Detect which cell encompasses the target text, then output its (X, Y) center coordinate. 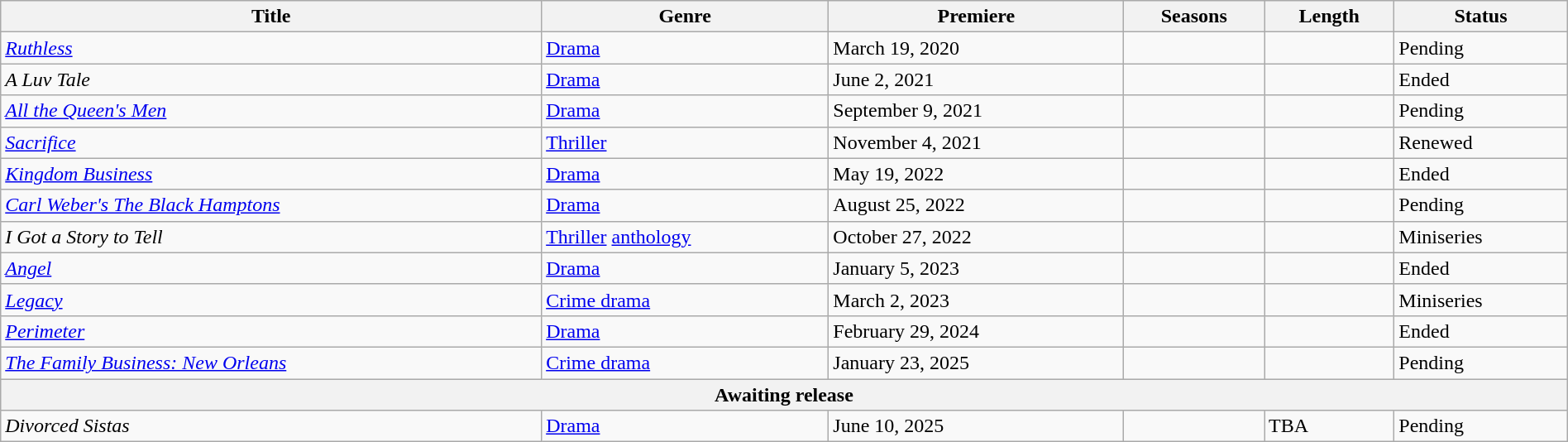
Angel (271, 268)
Ruthless (271, 48)
Genre (685, 17)
June 2, 2021 (976, 79)
March 2, 2023 (976, 300)
Renewed (1480, 142)
Divorced Sistas (271, 426)
All the Queen's Men (271, 111)
Kingdom Business (271, 174)
I Got a Story to Tell (271, 237)
Legacy (271, 300)
A Luv Tale (271, 79)
Thriller (685, 142)
Awaiting release (784, 395)
January 23, 2025 (976, 363)
Perimeter (271, 331)
Sacrifice (271, 142)
September 9, 2021 (976, 111)
Thriller anthology (685, 237)
November 4, 2021 (976, 142)
Title (271, 17)
Seasons (1194, 17)
Status (1480, 17)
TBA (1330, 426)
Carl Weber's The Black Hamptons (271, 205)
February 29, 2024 (976, 331)
June 10, 2025 (976, 426)
Length (1330, 17)
January 5, 2023 (976, 268)
May 19, 2022 (976, 174)
The Family Business: New Orleans (271, 363)
October 27, 2022 (976, 237)
March 19, 2020 (976, 48)
Premiere (976, 17)
August 25, 2022 (976, 205)
